Scan for the cell matching the given text and deliver its (X, Y) coordinate at center. 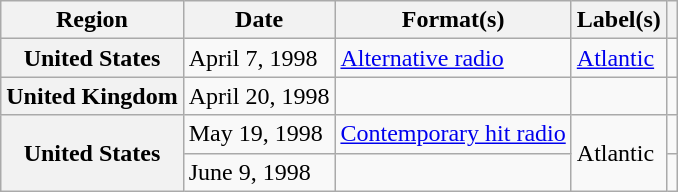
Alternative radio (453, 58)
April 7, 1998 (259, 58)
Label(s) (618, 20)
June 9, 1998 (259, 172)
Date (259, 20)
Region (92, 20)
Contemporary hit radio (453, 134)
United Kingdom (92, 96)
April 20, 1998 (259, 96)
May 19, 1998 (259, 134)
Format(s) (453, 20)
